Scan for the cell matching the given text and deliver its [x, y] coordinate at center. 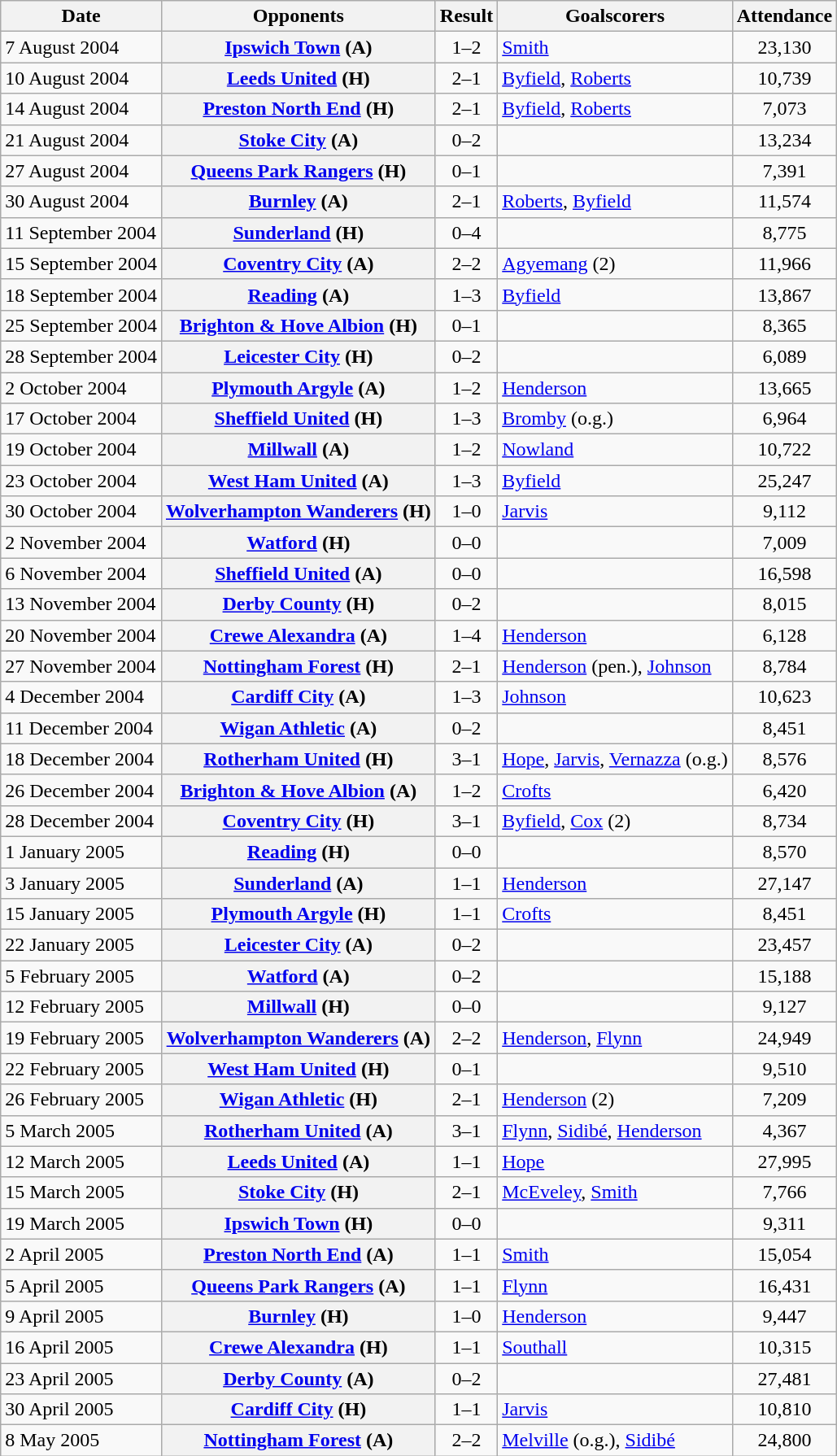
Nottingham Forest (H) [298, 666]
Flynn, Sidibé, Henderson [615, 1131]
Attendance [784, 16]
Burnley (H) [298, 1316]
Roberts, Byfield [615, 202]
8,015 [784, 604]
Brighton & Hove Albion (A) [298, 790]
15,054 [784, 1254]
McEveley, Smith [615, 1192]
7,209 [784, 1100]
8,576 [784, 759]
11,966 [784, 264]
25,247 [784, 481]
Henderson, Flynn [615, 1038]
2 April 2005 [81, 1254]
Stoke City (A) [298, 140]
8,784 [784, 666]
16,598 [784, 573]
19 October 2004 [81, 450]
22 February 2005 [81, 1069]
Flynn [615, 1285]
23 October 2004 [81, 481]
Reading (H) [298, 852]
22 January 2005 [81, 945]
27,147 [784, 883]
Coventry City (A) [298, 264]
Ipswich Town (A) [298, 47]
10,315 [784, 1347]
Rotherham United (A) [298, 1131]
Derby County (H) [298, 604]
18 December 2004 [81, 759]
27 August 2004 [81, 171]
14 August 2004 [81, 109]
25 September 2004 [81, 325]
15,188 [784, 976]
Wolverhampton Wanderers (A) [298, 1038]
2 October 2004 [81, 388]
Sunderland (A) [298, 883]
13,867 [784, 294]
Derby County (A) [298, 1379]
7,009 [784, 543]
West Ham United (A) [298, 481]
7 August 2004 [81, 47]
7,391 [784, 171]
9 April 2005 [81, 1316]
6,964 [784, 419]
Crewe Alexandra (A) [298, 635]
Watford (H) [298, 543]
Goalscorers [615, 16]
20 November 2004 [81, 635]
12 March 2005 [81, 1162]
Nowland [615, 450]
11 December 2004 [81, 728]
9,447 [784, 1316]
Leicester City (A) [298, 945]
Byfield, Cox (2) [615, 821]
19 March 2005 [81, 1223]
Cardiff City (H) [298, 1410]
6,420 [784, 790]
Henderson (pen.), Johnson [615, 666]
5 April 2005 [81, 1285]
15 March 2005 [81, 1192]
26 February 2005 [81, 1100]
Leeds United (H) [298, 78]
27,481 [784, 1379]
8,734 [784, 821]
16,431 [784, 1285]
11,574 [784, 202]
Wigan Athletic (A) [298, 728]
16 April 2005 [81, 1347]
Date [81, 16]
24,949 [784, 1038]
Crewe Alexandra (H) [298, 1347]
Sheffield United (A) [298, 573]
Burnley (A) [298, 202]
1 January 2005 [81, 852]
Millwall (H) [298, 1007]
10,722 [784, 450]
Johnson [615, 697]
Coventry City (H) [298, 821]
Nottingham Forest (A) [298, 1441]
Melville (o.g.), Sidibé [615, 1441]
26 December 2004 [81, 790]
5 March 2005 [81, 1131]
28 September 2004 [81, 356]
8,775 [784, 233]
5 February 2005 [81, 976]
Result [466, 16]
Leicester City (H) [298, 356]
27,995 [784, 1162]
Plymouth Argyle (H) [298, 914]
30 April 2005 [81, 1410]
0–4 [466, 233]
Wolverhampton Wanderers (H) [298, 512]
13,234 [784, 140]
7,073 [784, 109]
23,457 [784, 945]
Hope [615, 1162]
6 November 2004 [81, 573]
9,127 [784, 1007]
23 April 2005 [81, 1379]
8,365 [784, 325]
Rotherham United (H) [298, 759]
9,112 [784, 512]
4 December 2004 [81, 697]
10,623 [784, 697]
Southall [615, 1347]
6,128 [784, 635]
15 September 2004 [81, 264]
Leeds United (A) [298, 1162]
4,367 [784, 1131]
12 February 2005 [81, 1007]
10,810 [784, 1410]
Hope, Jarvis, Vernazza (o.g.) [615, 759]
Ipswich Town (H) [298, 1223]
15 January 2005 [81, 914]
Cardiff City (A) [298, 697]
23,130 [784, 47]
28 December 2004 [81, 821]
Agyemang (2) [615, 264]
Bromby (o.g.) [615, 419]
Sunderland (H) [298, 233]
13,665 [784, 388]
Brighton & Hove Albion (H) [298, 325]
30 August 2004 [81, 202]
13 November 2004 [81, 604]
7,766 [784, 1192]
Henderson (2) [615, 1100]
19 February 2005 [81, 1038]
11 September 2004 [81, 233]
Queens Park Rangers (H) [298, 171]
27 November 2004 [81, 666]
Preston North End (H) [298, 109]
6,089 [784, 356]
18 September 2004 [81, 294]
8 May 2005 [81, 1441]
21 August 2004 [81, 140]
24,800 [784, 1441]
Preston North End (A) [298, 1254]
10,739 [784, 78]
9,510 [784, 1069]
Reading (A) [298, 294]
30 October 2004 [81, 512]
9,311 [784, 1223]
8,570 [784, 852]
2 November 2004 [81, 543]
1–4 [466, 635]
3 January 2005 [81, 883]
Watford (A) [298, 976]
Wigan Athletic (H) [298, 1100]
Sheffield United (H) [298, 419]
West Ham United (H) [298, 1069]
10 August 2004 [81, 78]
Plymouth Argyle (A) [298, 388]
Stoke City (H) [298, 1192]
Millwall (A) [298, 450]
Opponents [298, 16]
17 October 2004 [81, 419]
Queens Park Rangers (A) [298, 1285]
